Provide the (X, Y) coordinate of the cell's center where the given text is located.  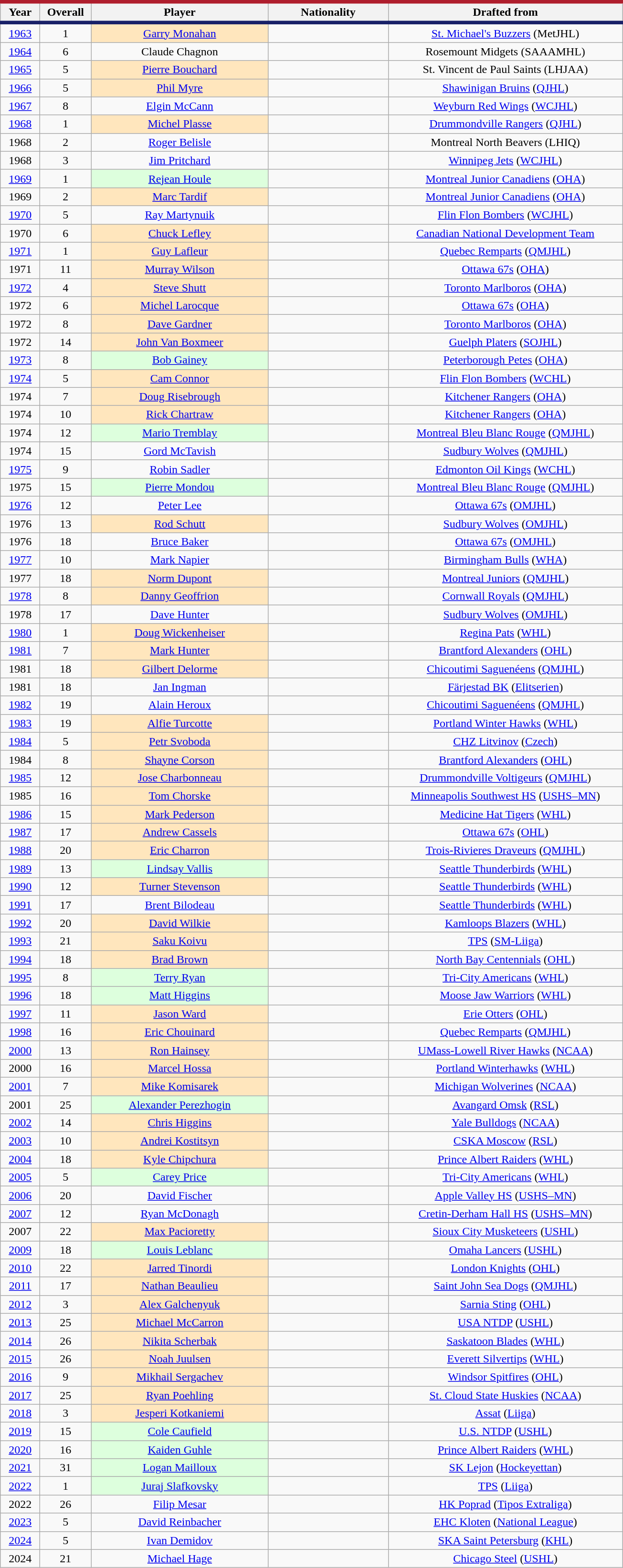
Ryan Poehling (180, 1395)
Louis Leblanc (180, 1250)
Eric Chouinard (180, 1032)
Jose Charbonneau (180, 778)
Overall (66, 12)
1987 (20, 832)
Guy Lafleur (180, 251)
Elgin McCann (180, 106)
2003 (20, 1141)
North Bay Centennials (OHL) (505, 959)
Andrew Cassels (180, 832)
Portland Winter Hawks (WHL) (505, 723)
Chicago Steel (USHL) (505, 1558)
Steve Shutt (180, 288)
Cornwall Royals (QMJHL) (505, 596)
Matt Higgins (180, 996)
2018 (20, 1413)
2011 (20, 1286)
Phil Myre (180, 88)
Ray Martynuik (180, 215)
Year (20, 12)
Pierre Mondou (180, 487)
1991 (20, 905)
Eric Charron (180, 851)
Gord McTavish (180, 451)
Sudbury Wolves (QMJHL) (505, 451)
Ron Hainsey (180, 1050)
Trois-Rivieres Draveurs (QMJHL) (505, 851)
2016 (20, 1377)
Jan Ingman (180, 687)
Minneapolis Southwest HS (USHS–MN) (505, 796)
EHC Kloten (National League) (505, 1522)
Edmonton Oil Kings (WCHL) (505, 469)
St. Vincent de Paul Saints (LHJAA) (505, 70)
Shawinigan Bruins (QJHL) (505, 88)
Jason Ward (180, 1014)
Nationality (328, 12)
Montreal North Beavers (LHIQ) (505, 142)
London Knights (OHL) (505, 1268)
Ivan Demidov (180, 1540)
Färjestad BK (Elitserien) (505, 687)
David Fischer (180, 1195)
1965 (20, 70)
Michael McCarron (180, 1322)
UMass-Lowell River Hawks (NCAA) (505, 1050)
Moose Jaw Warriors (WHL) (505, 996)
Mark Napier (180, 560)
Michael Hage (180, 1558)
Windsor Spitfires (OHL) (505, 1377)
Guelph Platers (SOJHL) (505, 342)
Bob Gainey (180, 360)
Rosemount Midgets (SAAAMHL) (505, 52)
Ottawa 67s (OHL) (505, 832)
Logan Mailloux (180, 1468)
Juraj Slafkovsky (180, 1486)
Danny Geoffrion (180, 596)
2010 (20, 1268)
Chris Higgins (180, 1123)
1983 (20, 723)
31 (66, 1468)
Sioux City Musketeers (USHL) (505, 1232)
Murray Wilson (180, 270)
Everett Silvertips (WHL) (505, 1359)
2004 (20, 1159)
2015 (20, 1359)
1989 (20, 869)
Dave Gardner (180, 324)
Kamloops Blazers (WHL) (505, 923)
Roger Belisle (180, 142)
Erie Otters (OHL) (505, 1014)
Mike Komisarek (180, 1086)
1964 (20, 52)
Cole Caufield (180, 1432)
Alfie Turcotte (180, 723)
Portland Winterhawks (WHL) (505, 1068)
Saskatoon Blades (WHL) (505, 1340)
Brent Bilodeau (180, 905)
Drummondville Voltigeurs (QMJHL) (505, 778)
Max Pacioretty (180, 1232)
1966 (20, 88)
1980 (20, 633)
USA NTDP (USHL) (505, 1322)
Petr Svoboda (180, 741)
TPS (SM-Liiga) (505, 941)
Mikhail Sergachev (180, 1377)
2006 (20, 1195)
Mark Pederson (180, 814)
Michel Larocque (180, 306)
Weyburn Red Wings (WCJHL) (505, 106)
1994 (20, 959)
Shayne Corson (180, 759)
Doug Risebrough (180, 396)
2019 (20, 1432)
Nathan Beaulieu (180, 1286)
Jim Pritchard (180, 160)
2020 (20, 1450)
2005 (20, 1177)
Rejean Houle (180, 178)
John Van Boxmeer (180, 342)
Ryan McDonagh (180, 1214)
SK Lejon (Hockeyettan) (505, 1468)
1993 (20, 941)
Michigan Wolverines (NCAA) (505, 1086)
HK Poprad (Tipos Extraliga) (505, 1504)
Player (180, 12)
Robin Sadler (180, 469)
4 (66, 288)
1988 (20, 851)
1990 (20, 887)
Pierre Bouchard (180, 70)
Birmingham Bulls (WHA) (505, 560)
Brad Brown (180, 959)
Regina Pats (WHL) (505, 633)
1995 (20, 977)
Claude Chagnon (180, 52)
TPS (Liiga) (505, 1486)
1963 (20, 32)
1973 (20, 360)
CHZ Litvinov (Czech) (505, 741)
Alain Heroux (180, 705)
Cretin-Derham Hall HS (USHS–MN) (505, 1214)
Tom Chorske (180, 796)
Noah Juulsen (180, 1359)
St. Cloud State Huskies (NCAA) (505, 1395)
Nikita Scherbak (180, 1340)
Omaha Lancers (USHL) (505, 1250)
1967 (20, 106)
2017 (20, 1395)
Chuck Lefley (180, 233)
2023 (20, 1522)
Kyle Chipchura (180, 1159)
Medicine Hat Tigers (WHL) (505, 814)
1996 (20, 996)
Drummondville Rangers (QJHL) (505, 124)
Marc Tardif (180, 197)
Yale Bulldogs (NCAA) (505, 1123)
Jarred Tinordi (180, 1268)
Assat (Liiga) (505, 1413)
Turner Stevenson (180, 887)
1982 (20, 705)
Drafted from (505, 12)
Michel Plasse (180, 124)
2009 (20, 1250)
Flin Flon Bombers (WCHL) (505, 378)
Marcel Hossa (180, 1068)
Apple Valley HS (USHS–MN) (505, 1195)
2002 (20, 1123)
David Reinbacher (180, 1522)
Peter Lee (180, 505)
Montreal Juniors (QMJHL) (505, 578)
Terry Ryan (180, 977)
2012 (20, 1304)
Kaiden Guhle (180, 1450)
Peterborough Petes (OHA) (505, 360)
Rick Chartraw (180, 415)
Filip Mesar (180, 1504)
Alex Galchenyuk (180, 1304)
Gilbert Delorme (180, 669)
Flin Flon Bombers (WCJHL) (505, 215)
Jesperi Kotkaniemi (180, 1413)
Doug Wickenheiser (180, 633)
2021 (20, 1468)
1998 (20, 1032)
CSKA Moscow (RSL) (505, 1141)
Norm Dupont (180, 578)
Bruce Baker (180, 542)
2013 (20, 1322)
1986 (20, 814)
Winnipeg Jets (WCJHL) (505, 160)
2014 (20, 1340)
Alexander Perezhogin (180, 1104)
Avangard Omsk (RSL) (505, 1104)
Garry Monahan (180, 32)
Saku Koivu (180, 941)
St. Michael's Buzzers (MetJHL) (505, 32)
David Wilkie (180, 923)
Dave Hunter (180, 614)
Saint John Sea Dogs (QMJHL) (505, 1286)
SKA Saint Petersburg (KHL) (505, 1540)
Cam Connor (180, 378)
Rod Schutt (180, 523)
Sarnia Sting (OHL) (505, 1304)
1997 (20, 1014)
Mario Tremblay (180, 433)
Lindsay Vallis (180, 869)
Carey Price (180, 1177)
Canadian National Development Team (505, 233)
Mark Hunter (180, 651)
U.S. NTDP (USHL) (505, 1432)
1992 (20, 923)
Andrei Kostitsyn (180, 1141)
